For the text-containing cell, return its midpoint in [X, Y] coordinate format. 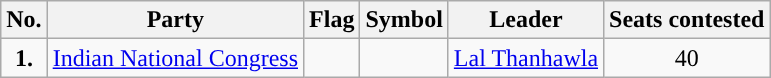
Leader [526, 20]
No. [24, 20]
Flag [332, 20]
40 [687, 58]
Indian National Congress [175, 58]
Lal Thanhawla [526, 58]
1. [24, 58]
Symbol [404, 20]
Party [175, 20]
Seats contested [687, 20]
